Return (X, Y) of the center of cell containing provided text 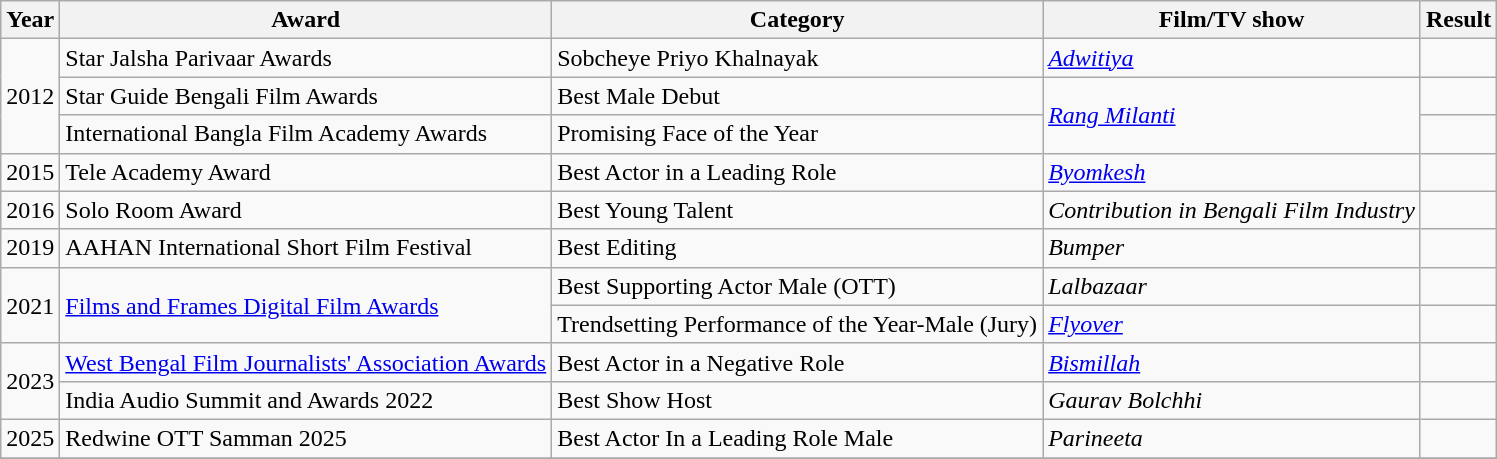
Rang Milanti (1232, 115)
Adwitiya (1232, 58)
Best Show Host (798, 400)
Award (306, 20)
West Bengal Film Journalists' Association Awards (306, 362)
Parineeta (1232, 438)
2019 (30, 248)
Solo Room Award (306, 210)
Sobcheye Priyo Khalnayak (798, 58)
Star Jalsha Parivaar Awards (306, 58)
Film/TV show (1232, 20)
Promising Face of the Year (798, 134)
Trendsetting Performance of the Year-Male (Jury) (798, 324)
Best Actor in a Negative Role (798, 362)
Contribution in Bengali Film Industry (1232, 210)
2021 (30, 305)
Byomkesh (1232, 172)
2016 (30, 210)
Category (798, 20)
International Bangla Film Academy Awards (306, 134)
Best Actor in a Leading Role (798, 172)
Year (30, 20)
AAHAN International Short Film Festival (306, 248)
India Audio Summit and Awards 2022 (306, 400)
Bismillah (1232, 362)
2015 (30, 172)
Best Supporting Actor Male (OTT) (798, 286)
Bumper (1232, 248)
Tele Academy Award (306, 172)
Lalbazaar (1232, 286)
Best Actor In a Leading Role Male (798, 438)
2025 (30, 438)
Result (1458, 20)
Best Young Talent (798, 210)
Redwine OTT Samman 2025 (306, 438)
2023 (30, 381)
Gaurav Bolchhi (1232, 400)
Star Guide Bengali Film Awards (306, 96)
Best Male Debut (798, 96)
Films and Frames Digital Film Awards (306, 305)
Best Editing (798, 248)
2012 (30, 96)
Flyover (1232, 324)
